Return the (x, y) coordinate for the center point of the cell that contains the specified text.  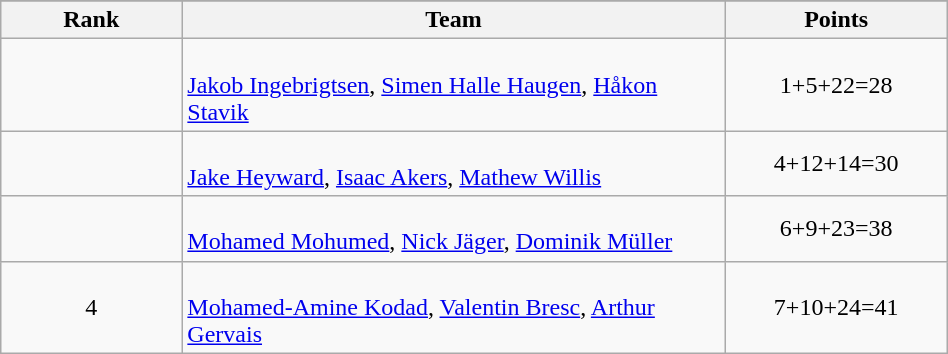
7+10+24=41 (836, 307)
Jake Heyward, Isaac Akers, Mathew Willis (454, 164)
Points (836, 20)
Mohamed-Amine Kodad, Valentin Bresc, Arthur Gervais (454, 307)
4+12+14=30 (836, 164)
Jakob Ingebrigtsen, Simen Halle Haugen, Håkon Stavik (454, 85)
Rank (92, 20)
4 (92, 307)
Mohamed Mohumed, Nick Jäger, Dominik Müller (454, 228)
6+9+23=38 (836, 228)
Team (454, 20)
1+5+22=28 (836, 85)
